Pinpoint the cell where the given text exists, returning its [X, Y] midpoint coordinate. 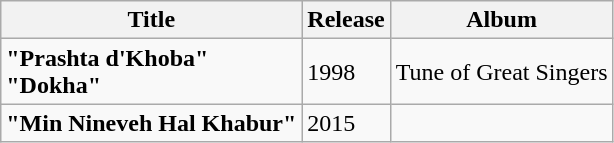
"Prashta d'Khoba""Dokha" [152, 72]
"Min Nineveh Hal Khabur" [152, 123]
Album [502, 20]
Title [152, 20]
1998 [346, 72]
Release [346, 20]
Tune of Great Singers [502, 72]
2015 [346, 123]
